Return the (X, Y) coordinate for the center point of the cell that contains the specified text.  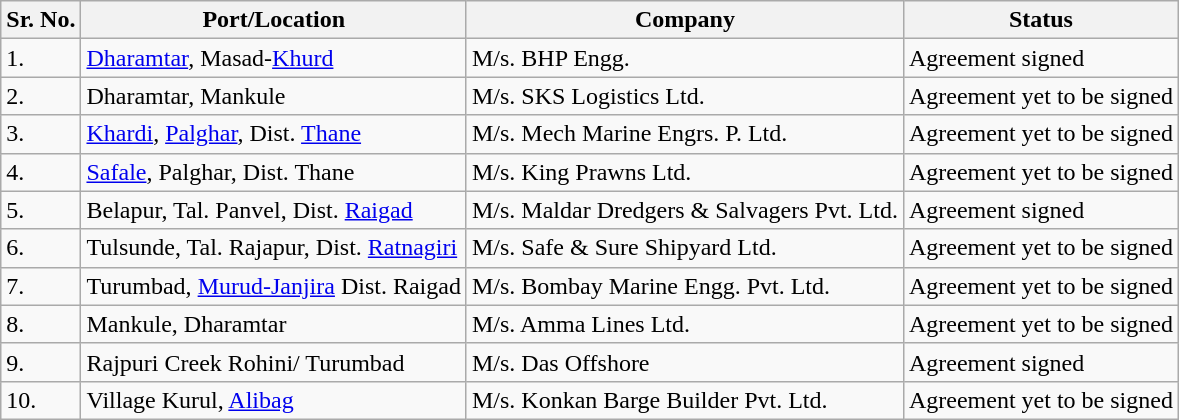
M/s. SKS Logistics Ltd. (684, 96)
6. (41, 248)
Turumbad, Murud-Janjira Dist. Raigad (274, 286)
M/s. Das Offshore (684, 362)
Safale, Palghar, Dist. Thane (274, 172)
9. (41, 362)
M/s. Mech Marine Engrs. P. Ltd. (684, 134)
Port/Location (274, 20)
M/s. BHP Engg. (684, 58)
8. (41, 324)
Dharamtar, Mankule (274, 96)
M/s. Safe & Sure Shipyard Ltd. (684, 248)
7. (41, 286)
Tulsunde, Tal. Rajapur, Dist. Ratnagiri (274, 248)
M/s. Bombay Marine Engg. Pvt. Ltd. (684, 286)
Khardi, Palghar, Dist. Thane (274, 134)
M/s. Konkan Barge Builder Pvt. Ltd. (684, 400)
Sr. No. (41, 20)
1. (41, 58)
5. (41, 210)
Village Kurul, Alibag (274, 400)
Rajpuri Creek Rohini/ Turumbad (274, 362)
M/s. King Prawns Ltd. (684, 172)
Belapur, Tal. Panvel, Dist. Raigad (274, 210)
M/s. Maldar Dredgers & Salvagers Pvt. Ltd. (684, 210)
Status (1040, 20)
M/s. Amma Lines Ltd. (684, 324)
3. (41, 134)
2. (41, 96)
Mankule, Dharamtar (274, 324)
10. (41, 400)
Company (684, 20)
Dharamtar, Masad-Khurd (274, 58)
4. (41, 172)
